Scan for the cell matching the given text and deliver its [x, y] coordinate at center. 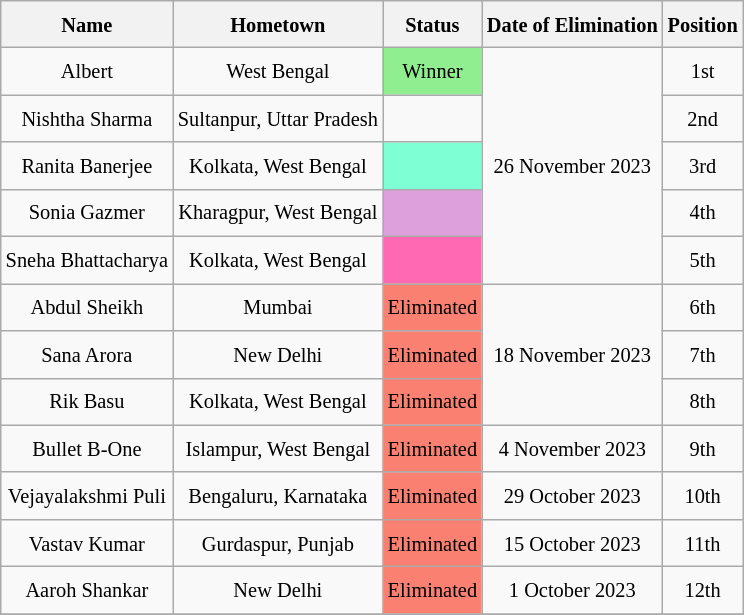
Name [87, 24]
4th [703, 212]
26 November 2023 [572, 166]
15 October 2023 [572, 542]
Sonia Gazmer [87, 212]
Sana Arora [87, 354]
Mumbai [278, 306]
Date of Elimination [572, 24]
2nd [703, 118]
Ranita Banerjee [87, 166]
8th [703, 402]
Position [703, 24]
5th [703, 260]
Aaroh Shankar [87, 590]
6th [703, 306]
4 November 2023 [572, 448]
Abdul Sheikh [87, 306]
Status [432, 24]
Bengaluru, Karnataka [278, 496]
Kharagpur, West Bengal [278, 212]
Islampur, West Bengal [278, 448]
18 November 2023 [572, 354]
Winner [432, 72]
Albert [87, 72]
Sultanpur, Uttar Pradesh [278, 118]
10th [703, 496]
Hometown [278, 24]
Gurdaspur, Punjab [278, 542]
3rd [703, 166]
9th [703, 448]
12th [703, 590]
West Bengal [278, 72]
Vejayalakshmi Puli [87, 496]
1st [703, 72]
Sneha Bhattacharya [87, 260]
11th [703, 542]
Vastav Kumar [87, 542]
1 October 2023 [572, 590]
7th [703, 354]
Nishtha Sharma [87, 118]
29 October 2023 [572, 496]
Rik Basu [87, 402]
Bullet B-One [87, 448]
